Find where the given text appears and provide that cell's center as (X, Y) coordinate. 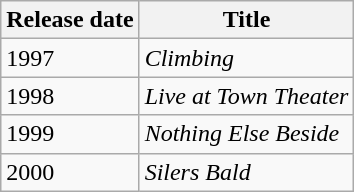
1998 (70, 96)
1999 (70, 134)
Release date (70, 20)
1997 (70, 58)
2000 (70, 172)
Climbing (246, 58)
Nothing Else Beside (246, 134)
Title (246, 20)
Live at Town Theater (246, 96)
Silers Bald (246, 172)
